Return (X, Y) of the center of cell containing provided text 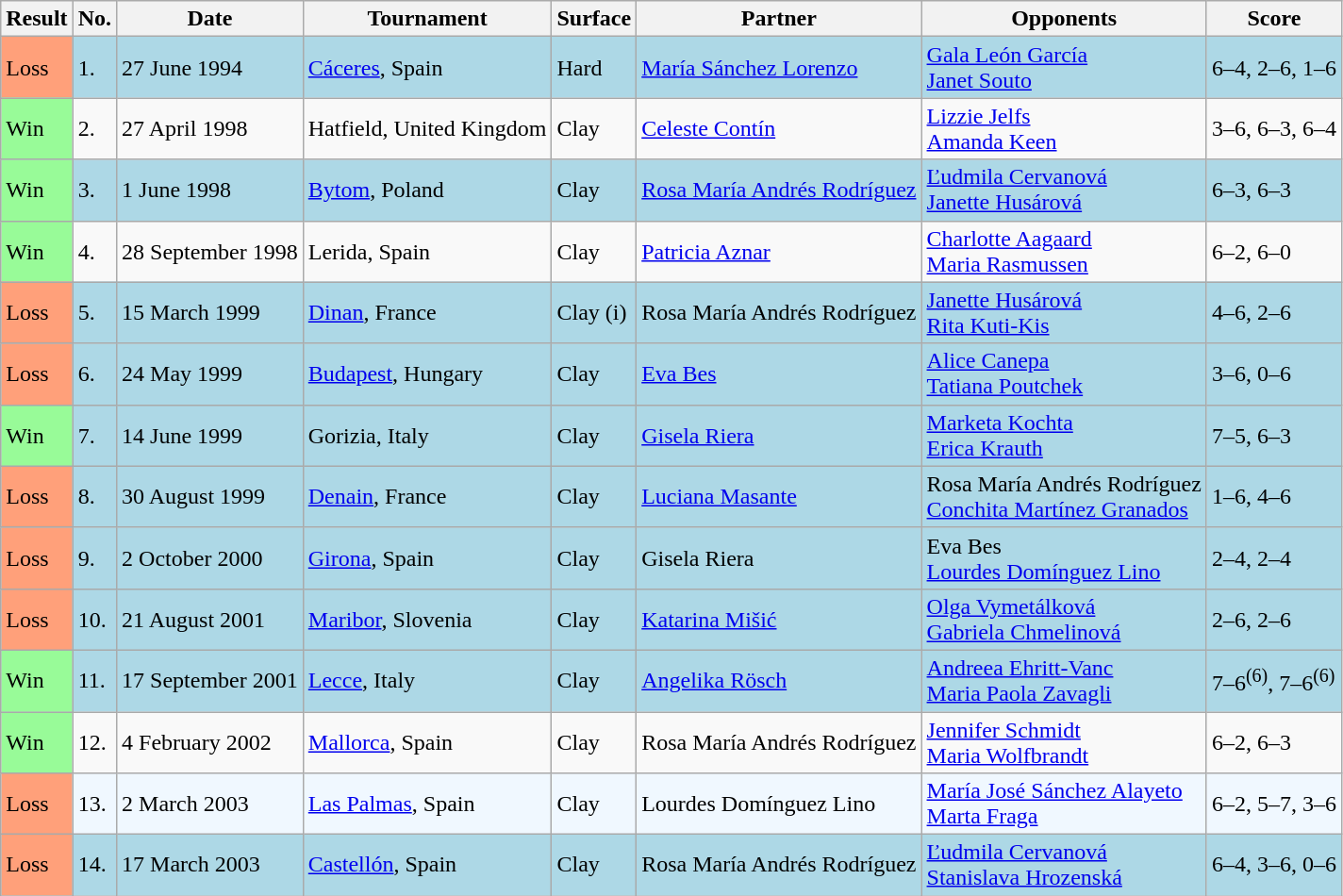
Budapest, Hungary (427, 373)
Date (210, 19)
2 March 2003 (210, 804)
1. (94, 68)
27 April 1998 (210, 128)
Lecce, Italy (427, 681)
2 October 2000 (210, 558)
Maribor, Slovenia (427, 619)
Angelika Rösch (779, 681)
6–2, 5–7, 3–6 (1273, 804)
Score (1273, 19)
6–4, 3–6, 0–6 (1273, 866)
Olga Vymetálková Gabriela Chmelinová (1064, 619)
Alice Canepa Tatiana Poutchek (1064, 373)
Charlotte Aagaard Maria Rasmussen (1064, 251)
6. (94, 373)
Denain, France (427, 496)
Celeste Contín (779, 128)
17 March 2003 (210, 866)
Patricia Aznar (779, 251)
Cáceres, Spain (427, 68)
Tournament (427, 19)
4–6, 2–6 (1273, 313)
2–4, 2–4 (1273, 558)
7–5, 6–3 (1273, 436)
Hatfield, United Kingdom (427, 128)
Mallorca, Spain (427, 741)
Luciana Masante (779, 496)
Las Palmas, Spain (427, 804)
12. (94, 741)
11. (94, 681)
1 June 1998 (210, 191)
2. (94, 128)
8. (94, 496)
13. (94, 804)
3. (94, 191)
10. (94, 619)
28 September 1998 (210, 251)
Ľudmila Cervanová Janette Husárová (1064, 191)
Katarina Mišić (779, 619)
5. (94, 313)
Lizzie Jelfs Amanda Keen (1064, 128)
15 March 1999 (210, 313)
Gorizia, Italy (427, 436)
Hard (594, 68)
Marketa Kochta Erica Krauth (1064, 436)
9. (94, 558)
Clay (i) (594, 313)
3–6, 0–6 (1273, 373)
6–3, 6–3 (1273, 191)
Lerida, Spain (427, 251)
Eva Bes (779, 373)
Surface (594, 19)
Bytom, Poland (427, 191)
30 August 1999 (210, 496)
4 February 2002 (210, 741)
1–6, 4–6 (1273, 496)
17 September 2001 (210, 681)
7. (94, 436)
Eva Bes Lourdes Domínguez Lino (1064, 558)
Dinan, France (427, 313)
Jennifer Schmidt Maria Wolfbrandt (1064, 741)
Ľudmila Cervanová Stanislava Hrozenská (1064, 866)
4. (94, 251)
27 June 1994 (210, 68)
6–2, 6–3 (1273, 741)
No. (94, 19)
María José Sánchez Alayeto Marta Fraga (1064, 804)
2–6, 2–6 (1273, 619)
María Sánchez Lorenzo (779, 68)
Rosa María Andrés Rodríguez Conchita Martínez Granados (1064, 496)
14 June 1999 (210, 436)
Janette Husárová Rita Kuti-Kis (1064, 313)
Castellón, Spain (427, 866)
Partner (779, 19)
14. (94, 866)
7–6(6), 7–6(6) (1273, 681)
24 May 1999 (210, 373)
6–2, 6–0 (1273, 251)
Opponents (1064, 19)
Girona, Spain (427, 558)
Andreea Ehritt-Vanc Maria Paola Zavagli (1064, 681)
Gala León García Janet Souto (1064, 68)
6–4, 2–6, 1–6 (1273, 68)
21 August 2001 (210, 619)
3–6, 6–3, 6–4 (1273, 128)
Result (37, 19)
Lourdes Domínguez Lino (779, 804)
